Extract the [X, Y] coordinate from the center of the cell holding the provided text.  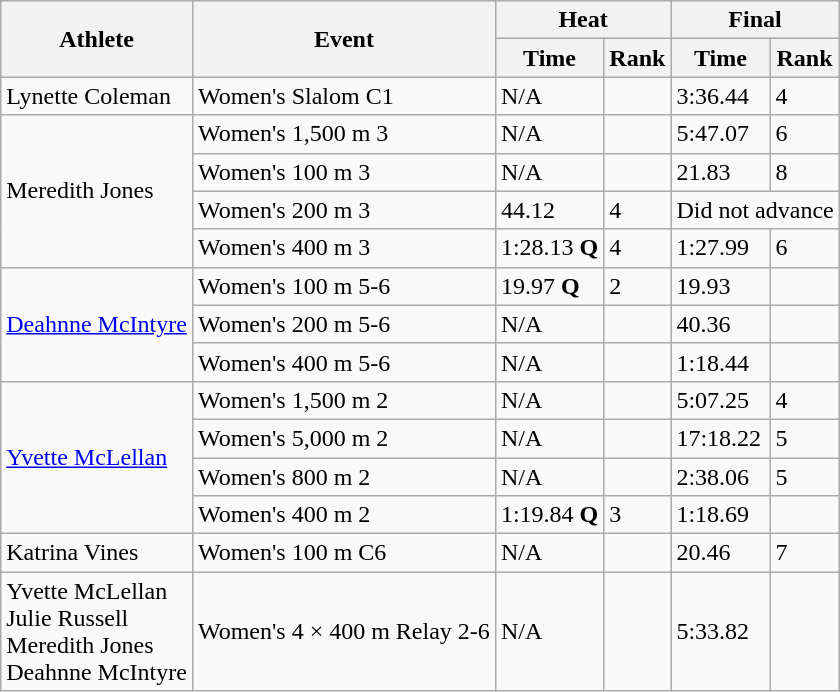
Event [344, 39]
20.46 [720, 553]
Yvette McLellanJulie RussellMeredith JonesDeahnne McIntyre [97, 632]
40.36 [720, 324]
Women's Slalom C1 [344, 96]
Katrina Vines [97, 553]
Did not advance [755, 210]
Women's 800 m 2 [344, 477]
Yvette McLellan [97, 457]
Final [755, 20]
2:38.06 [720, 477]
Women's 1,500 m 2 [344, 400]
5:33.82 [720, 632]
Women's 400 m 2 [344, 515]
Athlete [97, 39]
8 [804, 172]
Women's 100 m 5-6 [344, 286]
2 [638, 286]
1:27.99 [720, 248]
Women's 400 m 3 [344, 248]
Women's 4 × 400 m Relay 2-6 [344, 632]
Women's 400 m 5-6 [344, 362]
1:18.44 [720, 362]
Lynette Coleman [97, 96]
1:28.13 Q [549, 248]
Women's 1,500 m 3 [344, 134]
1:19.84 Q [549, 515]
Women's 100 m 3 [344, 172]
17:18.22 [720, 438]
Deahnne McIntyre [97, 324]
Women's 5,000 m 2 [344, 438]
Heat [583, 20]
Meredith Jones [97, 191]
3:36.44 [720, 96]
44.12 [549, 210]
1:18.69 [720, 515]
Women's 200 m 3 [344, 210]
3 [638, 515]
5:07.25 [720, 400]
21.83 [720, 172]
7 [804, 553]
Women's 100 m C6 [344, 553]
Women's 200 m 5-6 [344, 324]
5:47.07 [720, 134]
19.97 Q [549, 286]
19.93 [720, 286]
